For the text-containing cell, return its midpoint in [X, Y] coordinate format. 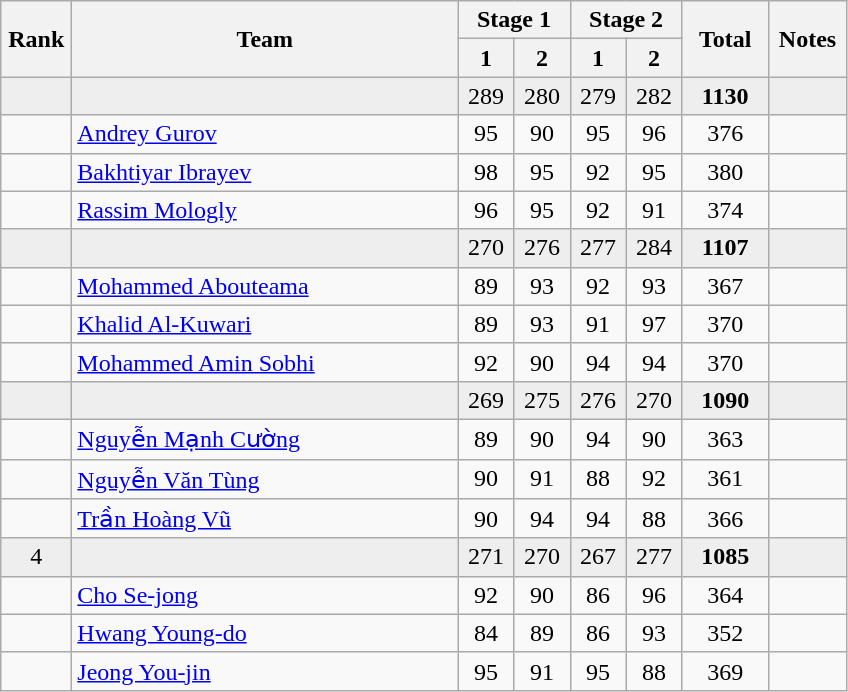
Hwang Young-do [265, 633]
376 [725, 134]
369 [725, 671]
275 [542, 400]
364 [725, 595]
Andrey Gurov [265, 134]
352 [725, 633]
Total [725, 39]
380 [725, 172]
289 [486, 96]
269 [486, 400]
Team [265, 39]
284 [654, 248]
Notes [808, 39]
98 [486, 172]
267 [598, 557]
1130 [725, 96]
Nguyễn Mạnh Cường [265, 439]
280 [542, 96]
Jeong You-jin [265, 671]
Trần Hoàng Vũ [265, 519]
Rank [36, 39]
Stage 2 [626, 20]
Mohammed Abouteama [265, 286]
97 [654, 324]
367 [725, 286]
366 [725, 519]
4 [36, 557]
Khalid Al-Kuwari [265, 324]
1085 [725, 557]
374 [725, 210]
Rassim Mologly [265, 210]
Nguyễn Văn Tùng [265, 479]
Bakhtiyar Ibrayev [265, 172]
1090 [725, 400]
Cho Se-jong [265, 595]
Stage 1 [514, 20]
363 [725, 439]
361 [725, 479]
279 [598, 96]
Mohammed Amin Sobhi [265, 362]
84 [486, 633]
282 [654, 96]
271 [486, 557]
1107 [725, 248]
